Scan for the cell matching the given text and deliver its (x, y) coordinate at center. 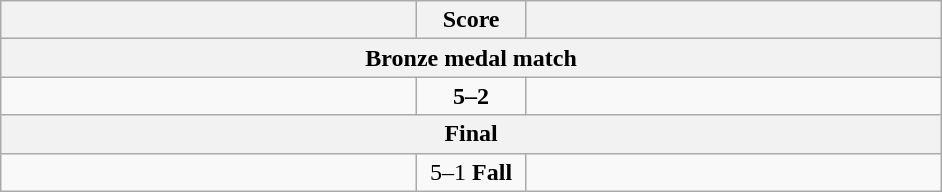
5–1 Fall (472, 172)
Bronze medal match (472, 58)
5–2 (472, 96)
Final (472, 134)
Score (472, 20)
